Locate the cell with the specified text and output its [x, y] center coordinate. 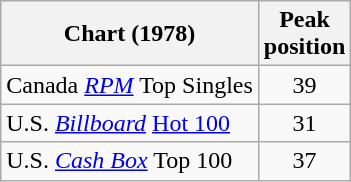
Chart (1978) [130, 34]
U.S. Billboard Hot 100 [130, 123]
31 [304, 123]
Peakposition [304, 34]
37 [304, 161]
Canada RPM Top Singles [130, 85]
U.S. Cash Box Top 100 [130, 161]
39 [304, 85]
